Determine the (X, Y) coordinate at the center of the cell enclosing the given text.  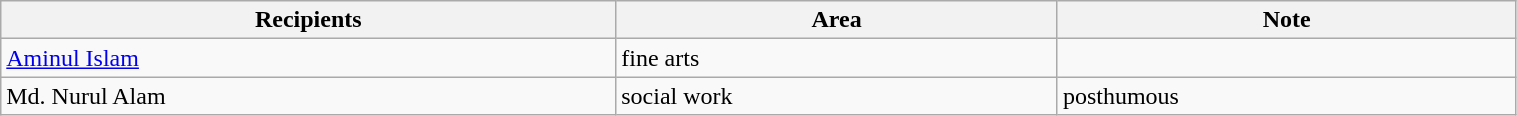
Note (1286, 20)
social work (837, 96)
posthumous (1286, 96)
Md. Nurul Alam (308, 96)
Aminul Islam (308, 58)
fine arts (837, 58)
Recipients (308, 20)
Area (837, 20)
